Return the [x, y] coordinate for the center point of the cell that contains the specified text.  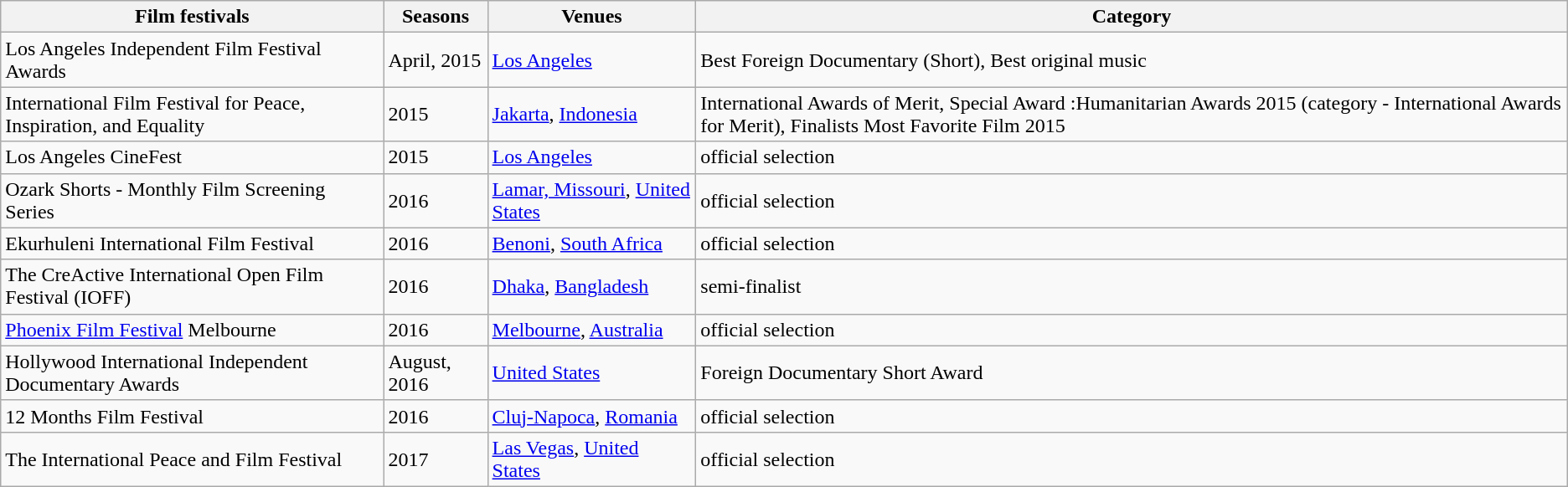
Seasons [436, 17]
Best Foreign Documentary (Short), Best original music [1132, 60]
Benoni, South Africa [591, 243]
United States [591, 373]
The CreActive International Open Film Festival (IOFF) [193, 286]
International Awards of Merit, Special Award :Humanitarian Awards 2015 (category - International Awards for Merit), Finalists Most Favorite Film 2015 [1132, 114]
semi-finalist [1132, 286]
International Film Festival for Peace, Inspiration, and Equality [193, 114]
The International Peace and Film Festival [193, 459]
Melbourne, Australia [591, 330]
Dhaka, Bangladesh [591, 286]
Hollywood International Independent Documentary Awards [193, 373]
Ekurhuleni International Film Festival [193, 243]
April, 2015 [436, 60]
12 Months Film Festival [193, 416]
Category [1132, 17]
August, 2016 [436, 373]
Las Vegas, United States [591, 459]
2017 [436, 459]
Ozark Shorts - Monthly Film Screening Series [193, 201]
Lamar, Missouri, United States [591, 201]
Film festivals [193, 17]
Venues [591, 17]
Los Angeles Independent Film Festival Awards [193, 60]
Jakarta, Indonesia [591, 114]
Los Angeles CineFest [193, 157]
Foreign Documentary Short Award [1132, 373]
Cluj-Napoca, Romania [591, 416]
Phoenix Film Festival Melbourne [193, 330]
